For the text-containing cell, return its midpoint in [x, y] coordinate format. 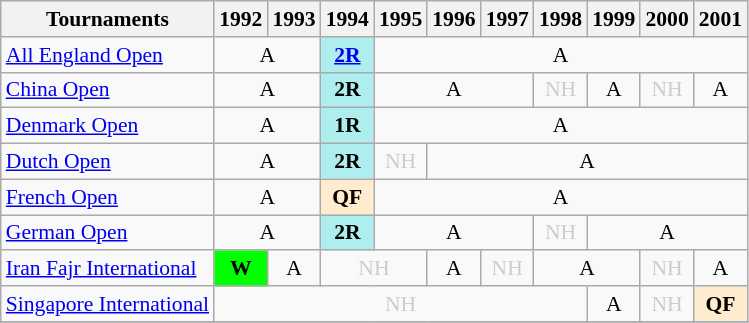
All England Open [108, 55]
1998 [560, 19]
French Open [108, 197]
1999 [614, 19]
German Open [108, 233]
Singapore International [108, 304]
Tournaments [108, 19]
1996 [454, 19]
1992 [240, 19]
China Open [108, 90]
2000 [666, 19]
Dutch Open [108, 162]
Denmark Open [108, 126]
1993 [294, 19]
1994 [348, 19]
Iran Fajr International [108, 269]
1997 [508, 19]
W [240, 269]
1995 [400, 19]
1R [348, 126]
2001 [720, 19]
